Provide the [X, Y] coordinate of the cell's center where the given text is located.  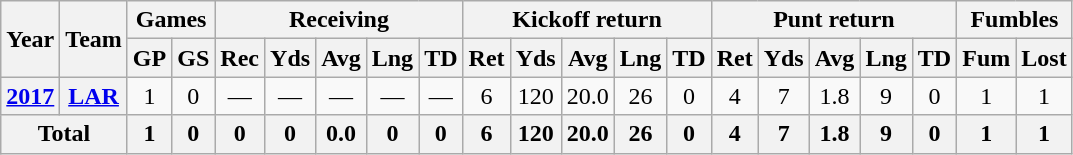
GP [149, 58]
Fum [986, 58]
GS [194, 58]
Team [94, 39]
Receiving [339, 20]
Rec [240, 58]
Kickoff return [587, 20]
0.0 [342, 134]
Fumbles [1014, 20]
Year [30, 39]
LAR [94, 96]
Punt return [834, 20]
Total [64, 134]
2017 [30, 96]
Lost [1044, 58]
Games [170, 20]
